Determine the [X, Y] coordinate at the center of the cell enclosing the given text.  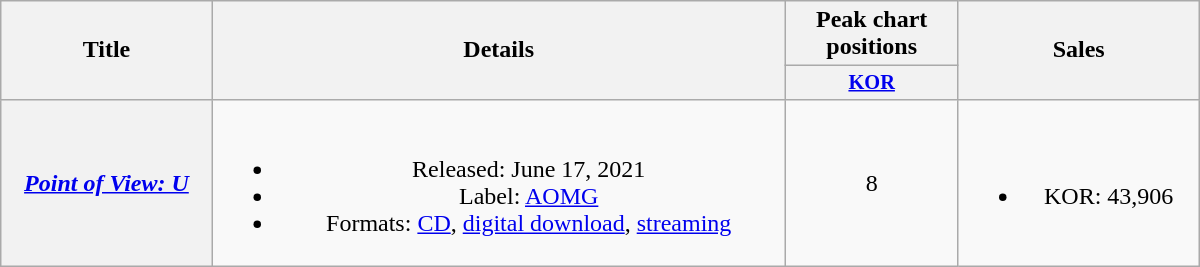
Details [498, 50]
Point of View: U [106, 182]
Sales [1078, 50]
Released: June 17, 2021Label: AOMGFormats: CD, digital download, streaming [498, 182]
KOR: 43,906 [1078, 182]
Peak chartpositions [872, 34]
KOR [872, 83]
8 [872, 182]
Title [106, 50]
